Output the [x, y] coordinate of the center of the cell containing the given text.  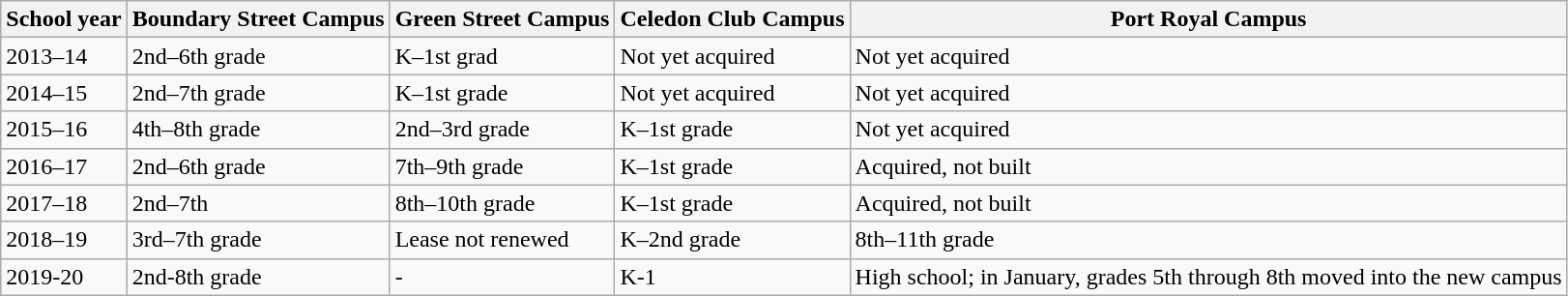
2nd-8th grade [258, 277]
2017–18 [64, 203]
8th–11th grade [1208, 240]
8th–10th grade [503, 203]
2nd–7th [258, 203]
K–2nd grade [733, 240]
2016–17 [64, 166]
High school; in January, grades 5th through 8th moved into the new campus [1208, 277]
Boundary Street Campus [258, 19]
2014–15 [64, 93]
3rd–7th grade [258, 240]
K–1st grad [503, 56]
School year [64, 19]
K-1 [733, 277]
Celedon Club Campus [733, 19]
2019-20 [64, 277]
2nd–3rd grade [503, 130]
2nd–7th grade [258, 93]
Green Street Campus [503, 19]
- [503, 277]
2015–16 [64, 130]
2013–14 [64, 56]
7th–9th grade [503, 166]
2018–19 [64, 240]
Lease not renewed [503, 240]
4th–8th grade [258, 130]
Port Royal Campus [1208, 19]
